Scan for the cell matching the given text and deliver its [x, y] coordinate at center. 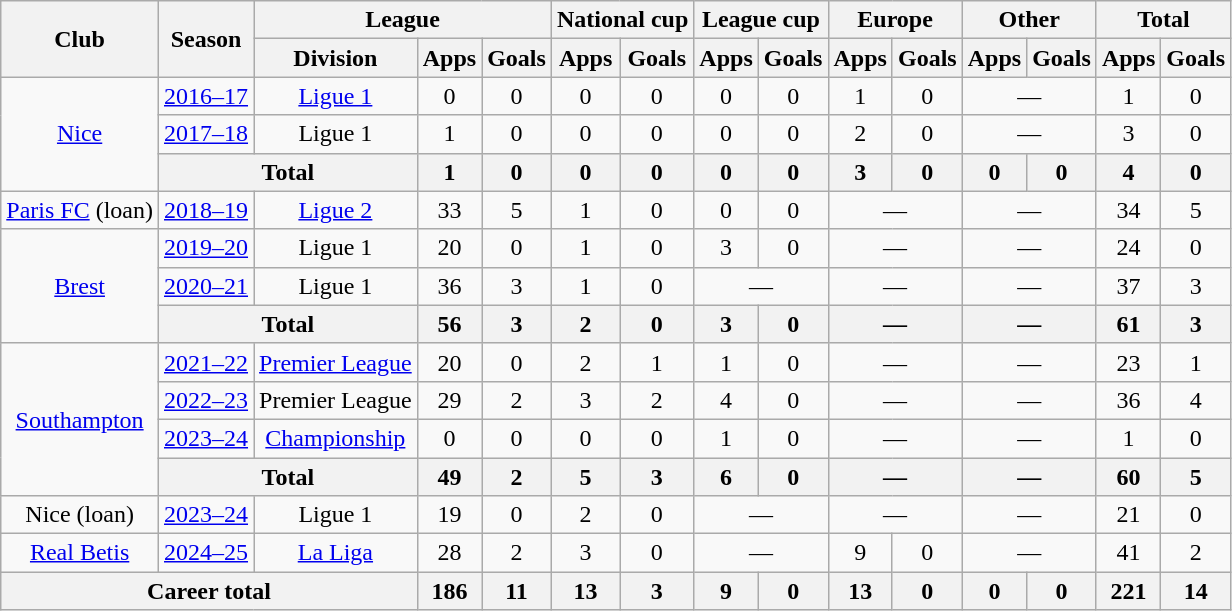
56 [449, 324]
Brest [80, 286]
Nice [80, 134]
11 [517, 591]
Ligue 2 [336, 210]
Real Betis [80, 553]
2024–25 [206, 553]
221 [1128, 591]
2020–21 [206, 286]
28 [449, 553]
Season [206, 39]
19 [449, 515]
2017–18 [206, 134]
37 [1128, 286]
2016–17 [206, 96]
Nice (loan) [80, 515]
Career total [209, 591]
Other [1029, 20]
Paris FC (loan) [80, 210]
41 [1128, 553]
33 [449, 210]
Championship [336, 438]
34 [1128, 210]
Club [80, 39]
2019–20 [206, 248]
6 [726, 477]
60 [1128, 477]
League [403, 20]
Europe [895, 20]
29 [449, 400]
14 [1196, 591]
186 [449, 591]
National cup [622, 20]
49 [449, 477]
21 [1128, 515]
23 [1128, 362]
Division [336, 58]
2018–19 [206, 210]
League cup [761, 20]
24 [1128, 248]
2021–22 [206, 362]
Southampton [80, 419]
La Liga [336, 553]
2022–23 [206, 400]
61 [1128, 324]
